Determine the [x, y] coordinate at the center of the cell enclosing the given text.  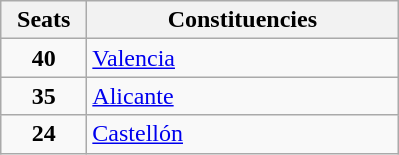
Alicante [242, 96]
Castellón [242, 134]
40 [44, 58]
35 [44, 96]
24 [44, 134]
Seats [44, 20]
Valencia [242, 58]
Constituencies [242, 20]
